Identify which cell holds the provided text, then report its (x, y) central coordinate. 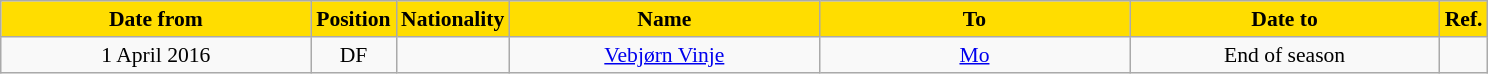
To (974, 19)
Position (354, 19)
End of season (1285, 55)
DF (354, 55)
Date to (1285, 19)
Name (664, 19)
Nationality (452, 19)
1 April 2016 (156, 55)
Vebjørn Vinje (664, 55)
Mo (974, 55)
Ref. (1464, 19)
Date from (156, 19)
